Return [X, Y] of the center of cell containing provided text 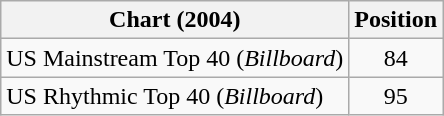
84 [396, 58]
Position [396, 20]
95 [396, 96]
US Rhythmic Top 40 (Billboard) [175, 96]
Chart (2004) [175, 20]
US Mainstream Top 40 (Billboard) [175, 58]
